Determine the (x, y) coordinate at the center of the cell enclosing the given text.  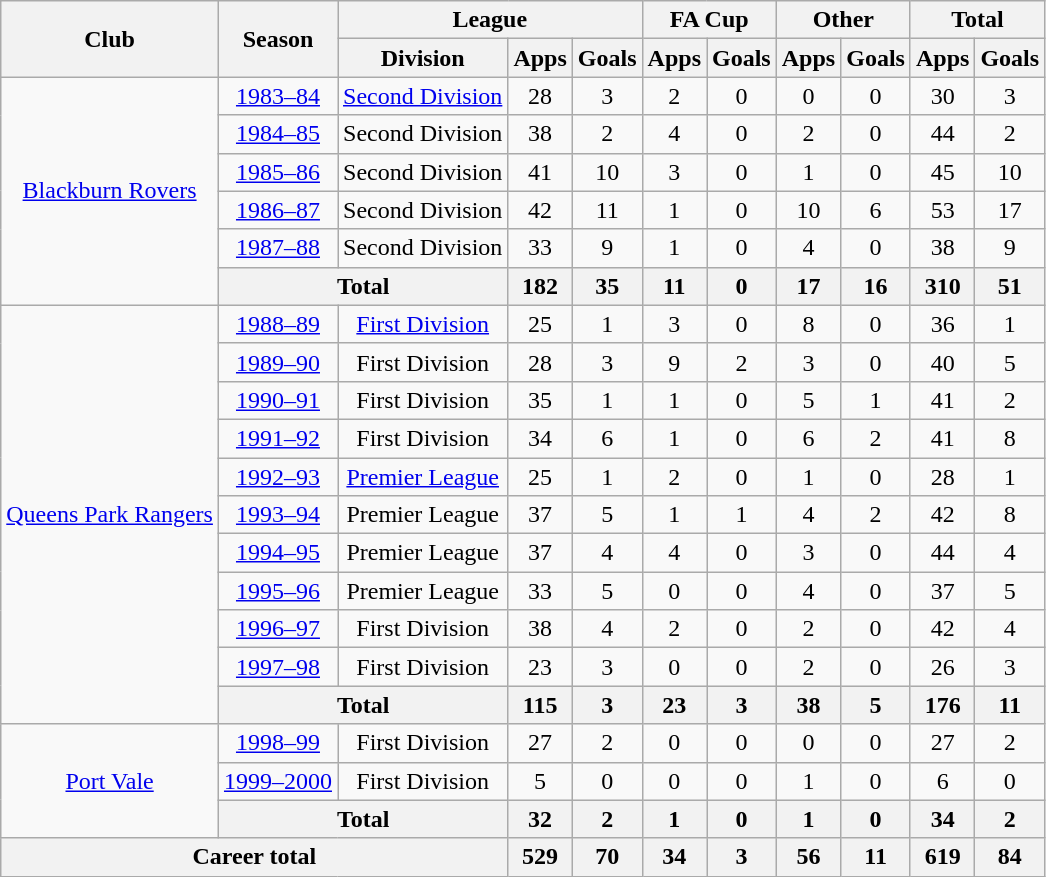
529 (540, 857)
Season (278, 39)
1998–99 (278, 743)
Division (423, 58)
1995–96 (278, 591)
26 (942, 667)
56 (808, 857)
Port Vale (110, 781)
1993–94 (278, 515)
1999–2000 (278, 781)
16 (876, 286)
FA Cup (709, 20)
Club (110, 39)
182 (540, 286)
1994–95 (278, 553)
Blackburn Rovers (110, 191)
1989–90 (278, 362)
1990–91 (278, 400)
1992–93 (278, 477)
1991–92 (278, 438)
53 (942, 210)
1986–87 (278, 210)
84 (1010, 857)
1997–98 (278, 667)
32 (540, 819)
30 (942, 96)
Career total (254, 857)
1984–85 (278, 134)
1996–97 (278, 629)
1988–89 (278, 324)
League (490, 20)
70 (607, 857)
51 (1010, 286)
176 (942, 705)
1983–84 (278, 96)
310 (942, 286)
1985–86 (278, 172)
Other (843, 20)
Queens Park Rangers (110, 514)
619 (942, 857)
40 (942, 362)
1987–88 (278, 248)
45 (942, 172)
36 (942, 324)
115 (540, 705)
